From the cell containing the given text, extract its center point as [X, Y] coordinate. 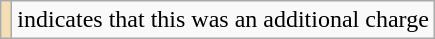
indicates that this was an additional charge [224, 20]
